Determine the [x, y] coordinate at the center of the cell enclosing the given text.  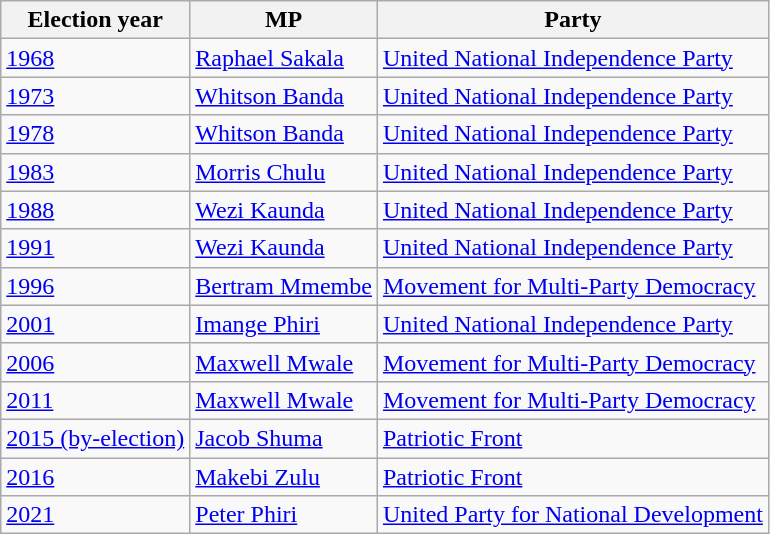
United Party for National Development [572, 515]
2001 [96, 324]
1996 [96, 286]
Imange Phiri [284, 324]
Bertram Mmembe [284, 286]
MP [284, 20]
Jacob Shuma [284, 438]
2011 [96, 400]
1973 [96, 96]
Makebi Zulu [284, 477]
1983 [96, 172]
1968 [96, 58]
2016 [96, 477]
2021 [96, 515]
2006 [96, 362]
Peter Phiri [284, 515]
1991 [96, 248]
Raphael Sakala [284, 58]
1988 [96, 210]
Morris Chulu [284, 172]
1978 [96, 134]
2015 (by-election) [96, 438]
Election year [96, 20]
Party [572, 20]
